Locate the cell with the specified text and output its [X, Y] center coordinate. 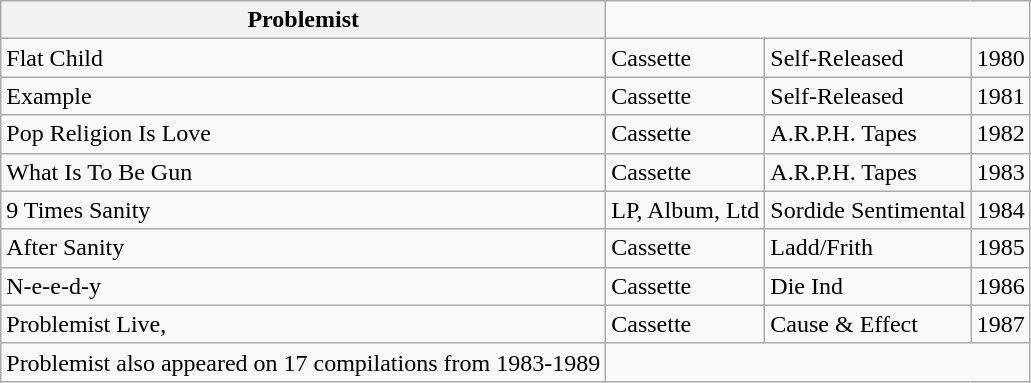
1980 [1000, 58]
Ladd/Frith [868, 248]
1986 [1000, 286]
Flat Child [304, 58]
Problemist also appeared on 17 compilations from 1983-1989 [304, 362]
1982 [1000, 134]
1983 [1000, 172]
Example [304, 96]
N-e-e-d-y [304, 286]
LP, Album, Ltd [686, 210]
1987 [1000, 324]
Sordide Sentimental [868, 210]
After Sanity [304, 248]
Problemist [304, 20]
Problemist Live, [304, 324]
What Is To Be Gun [304, 172]
Pop Religion Is Love [304, 134]
9 Times Sanity [304, 210]
Cause & Effect [868, 324]
1984 [1000, 210]
1985 [1000, 248]
1981 [1000, 96]
Die Ind [868, 286]
